Pinpoint the cell where the given text exists, returning its [x, y] midpoint coordinate. 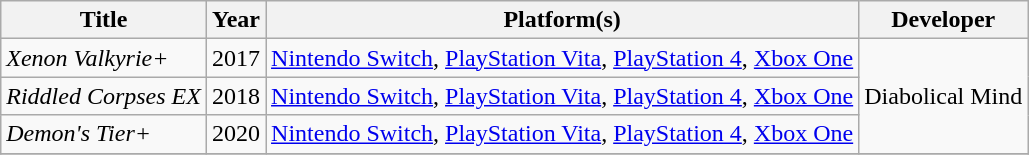
Title [104, 20]
Platform(s) [562, 20]
Riddled Corpses EX [104, 96]
2020 [236, 134]
Developer [944, 20]
Demon's Tier+ [104, 134]
Diabolical Mind [944, 96]
2018 [236, 96]
2017 [236, 58]
Xenon Valkyrie+ [104, 58]
Year [236, 20]
